Capture the cell that displays the provided text and extract its (x, y) central coordinate. 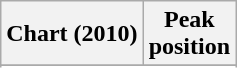
Peakposition (189, 34)
Chart (2010) (72, 34)
